Locate the cell with the specified text and output its [x, y] center coordinate. 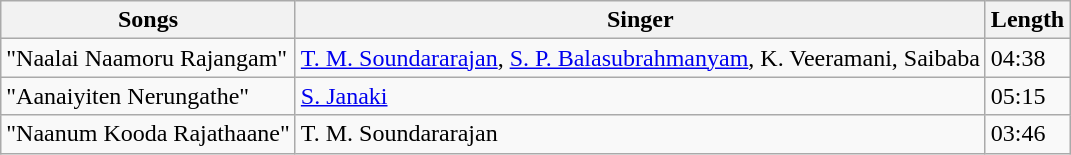
Length [1027, 20]
03:46 [1027, 134]
T. M. Soundararajan [640, 134]
05:15 [1027, 96]
"Naanum Kooda Rajathaane" [148, 134]
Singer [640, 20]
Songs [148, 20]
04:38 [1027, 58]
S. Janaki [640, 96]
T. M. Soundararajan, S. P. Balasubrahmanyam, K. Veeramani, Saibaba [640, 58]
"Naalai Naamoru Rajangam" [148, 58]
"Aanaiyiten Nerungathe" [148, 96]
